From the cell containing the given text, extract its center point as [X, Y] coordinate. 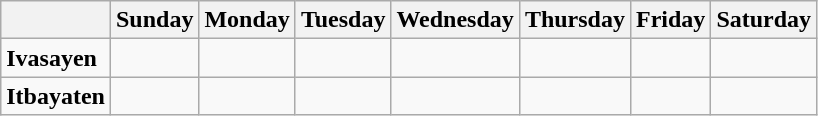
Ivasayen [56, 58]
Monday [247, 20]
Tuesday [343, 20]
Thursday [574, 20]
Itbayaten [56, 96]
Saturday [764, 20]
Friday [670, 20]
Sunday [154, 20]
Wednesday [455, 20]
